Detect which cell encompasses the target text, then output its (X, Y) center coordinate. 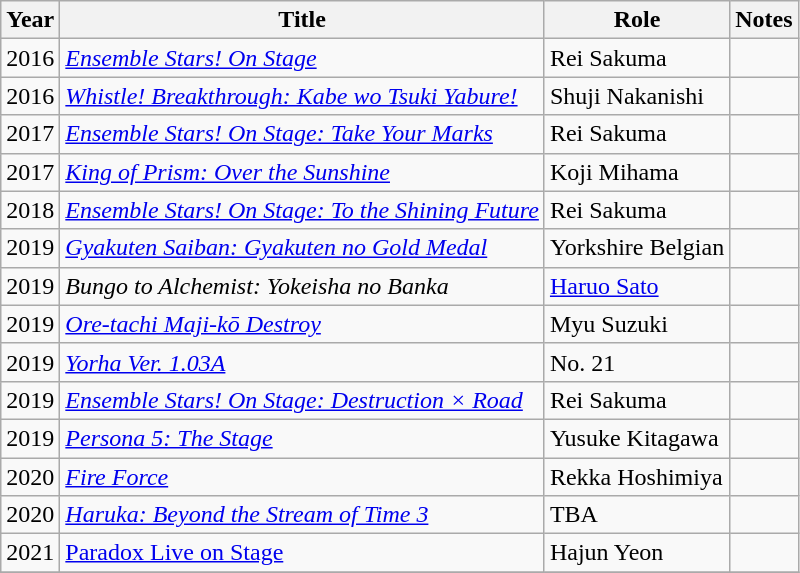
Whistle! Breakthrough: Kabe wo Tsuki Yabure! (302, 96)
Ensemble Stars! On Stage: Take Your Marks (302, 134)
Myu Suzuki (636, 324)
No. 21 (636, 362)
Paradox Live on Stage (302, 553)
Shuji Nakanishi (636, 96)
2018 (30, 210)
Yusuke Kitagawa (636, 438)
Haruka: Beyond the Stream of Time 3 (302, 515)
Year (30, 20)
2021 (30, 553)
Fire Force (302, 477)
Ensemble Stars! On Stage: Destruction × Road (302, 400)
Ore-tachi Maji-kō Destroy (302, 324)
King of Prism: Over the Sunshine (302, 172)
TBA (636, 515)
Koji Mihama (636, 172)
Haruo Sato (636, 286)
Rekka Hoshimiya (636, 477)
Notes (764, 20)
Bungo to Alchemist: Yokeisha no Banka (302, 286)
Persona 5: The Stage (302, 438)
Ensemble Stars! On Stage (302, 58)
Ensemble Stars! On Stage: To the Shining Future (302, 210)
Role (636, 20)
Gyakuten Saiban: Gyakuten no Gold Medal (302, 248)
Hajun Yeon (636, 553)
Yorkshire Belgian (636, 248)
Title (302, 20)
Yorha Ver. 1.03A (302, 362)
